Find where the given text appears and provide that cell's center as [x, y] coordinate. 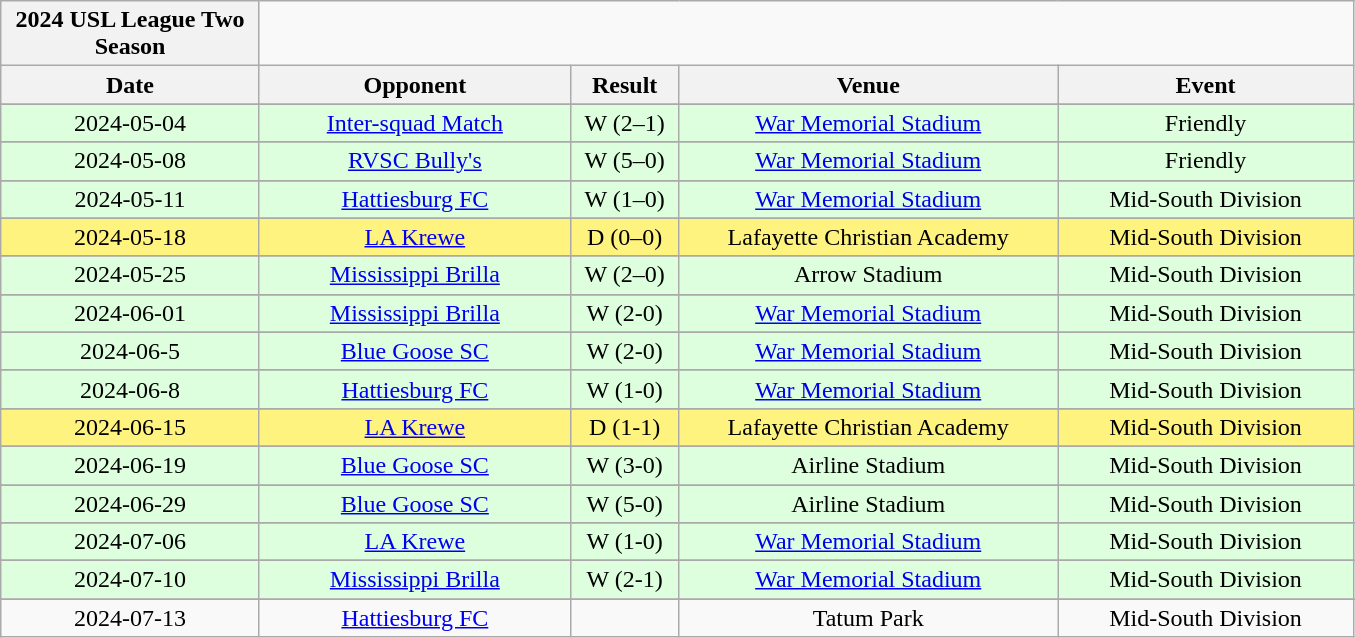
2024-06-8 [130, 389]
2024-07-13 [130, 618]
D (0–0) [624, 237]
Arrow Stadium [868, 275]
Inter-squad Match [414, 123]
W (5-0) [624, 503]
RVSC Bully's [414, 161]
W (2-1) [624, 580]
Venue [868, 85]
2024-05-04 [130, 123]
2024-05-25 [130, 275]
W (2–0) [624, 275]
W (3-0) [624, 465]
2024 USL League Two Season [130, 34]
Date [130, 85]
2024-06-15 [130, 427]
2024-05-11 [130, 199]
D (1-1) [624, 427]
W (2–1) [624, 123]
W (1–0) [624, 199]
Event [1206, 85]
W (5–0) [624, 161]
Result [624, 85]
2024-06-29 [130, 503]
2024-06-5 [130, 351]
Tatum Park [868, 618]
2024-07-06 [130, 542]
Opponent [414, 85]
2024-07-10 [130, 580]
2024-06-19 [130, 465]
2024-05-18 [130, 237]
2024-06-01 [130, 313]
2024-05-08 [130, 161]
